Detect which cell encompasses the target text, then output its [X, Y] center coordinate. 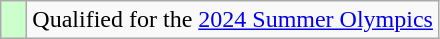
Qualified for the 2024 Summer Olympics [233, 20]
